Locate the cell with the specified text and output its [x, y] center coordinate. 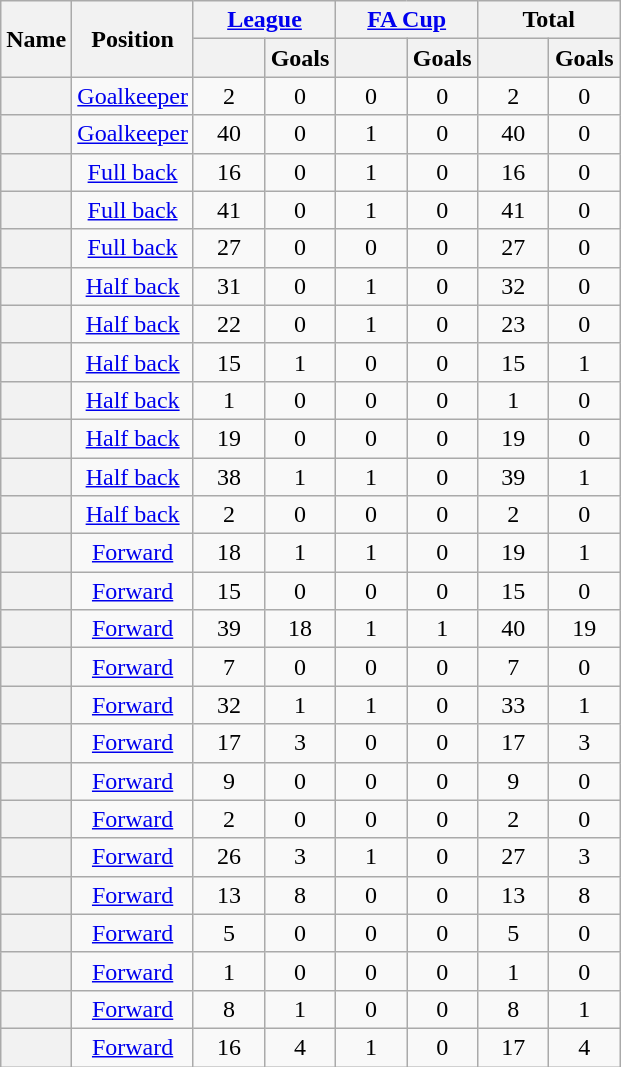
Name [36, 39]
26 [228, 857]
33 [514, 705]
38 [228, 477]
23 [514, 324]
League [264, 20]
31 [228, 286]
22 [228, 324]
Position [133, 39]
Total [549, 20]
FA Cup [407, 20]
